Return (x, y) of the center of cell containing provided text 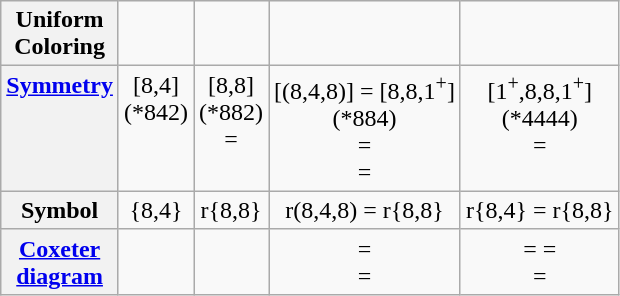
[(8,4,8)] = [8,8,1+](*884) = = (365, 129)
r{8,4} = r{8,8} (540, 210)
Symmetry (60, 129)
Symbol (60, 210)
{8,4} (156, 210)
UniformColoring (60, 34)
Coxeterdiagram (60, 262)
= = = (540, 262)
[1+,8,8,1+](*4444) = (540, 129)
r{8,8} (232, 210)
r(8,4,8) = r{8,8} (365, 210)
[8,8](*882) = (232, 129)
[8,4](*842) (156, 129)
= = (365, 262)
